Identify which cell holds the provided text, then report its [X, Y] central coordinate. 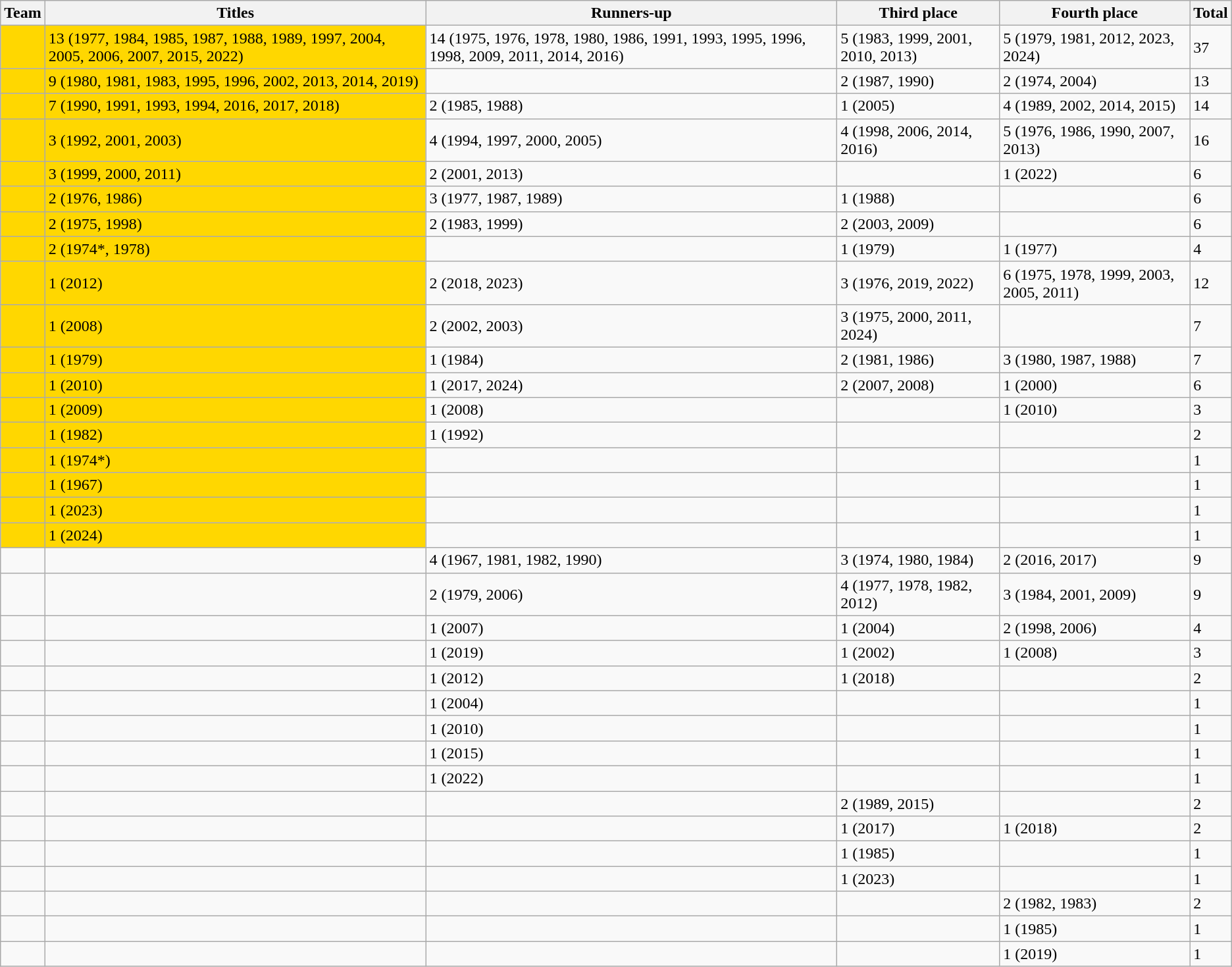
1 (2015) [632, 753]
2 (1998, 2006) [1095, 628]
2 (1975, 1998) [236, 224]
3 (1976, 2019, 2022) [919, 283]
4 (1998, 2006, 2014, 2016) [919, 140]
13 (1977, 1984, 1985, 1987, 1988, 1989, 1997, 2004, 2005, 2006, 2007, 2015, 2022) [236, 47]
2 (2001, 2013) [632, 174]
14 (1975, 1976, 1978, 1980, 1986, 1991, 1993, 1995, 1996, 1998, 2009, 2011, 2014, 2016) [632, 47]
1 (2002) [919, 653]
3 (1984, 2001, 2009) [1095, 594]
2 (2018, 2023) [632, 283]
Titles [236, 13]
2 (1985, 1988) [632, 106]
2 (1974*, 1978) [236, 249]
4 (1967, 1981, 1982, 1990) [632, 560]
4 (1994, 1997, 2000, 2005) [632, 140]
37 [1211, 47]
Runners-up [632, 13]
2 (1979, 2006) [632, 594]
1 (1967) [236, 485]
9 (1980, 1981, 1983, 1995, 1996, 2002, 2013, 2014, 2019) [236, 81]
1 (1982) [236, 435]
1 (2000) [1095, 385]
1 (2017, 2024) [632, 385]
2 (1974, 2004) [1095, 81]
Third place [919, 13]
2 (2016, 2017) [1095, 560]
2 (2003, 2009) [919, 224]
1 (1992) [632, 435]
4 (1977, 1978, 1982, 2012) [919, 594]
1 (2017) [919, 829]
1 (1974*) [236, 460]
1 (2005) [919, 106]
1 (1988) [919, 199]
Team [23, 13]
1 (1984) [632, 359]
3 (1975, 2000, 2011, 2024) [919, 325]
2 (1989, 2015) [919, 804]
2 (1976, 1986) [236, 199]
3 (1992, 2001, 2003) [236, 140]
1 (2009) [236, 410]
5 (1979, 1981, 2012, 2023, 2024) [1095, 47]
2 (1983, 1999) [632, 224]
3 (1977, 1987, 1989) [632, 199]
14 [1211, 106]
2 (1987, 1990) [919, 81]
1 (2007) [632, 628]
13 [1211, 81]
12 [1211, 283]
2 (2002, 2003) [632, 325]
Fourth place [1095, 13]
1 (2024) [236, 535]
3 (1974, 1980, 1984) [919, 560]
5 (1976, 1986, 1990, 2007, 2013) [1095, 140]
4 (1989, 2002, 2014, 2015) [1095, 106]
1 (1977) [1095, 249]
3 (1999, 2000, 2011) [236, 174]
2 (1982, 1983) [1095, 904]
7 (1990, 1991, 1993, 1994, 2016, 2017, 2018) [236, 106]
16 [1211, 140]
Total [1211, 13]
2 (1981, 1986) [919, 359]
6 (1975, 1978, 1999, 2003, 2005, 2011) [1095, 283]
3 (1980, 1987, 1988) [1095, 359]
2 (2007, 2008) [919, 385]
5 (1983, 1999, 2001, 2010, 2013) [919, 47]
